From the cell containing the given text, extract its center point as (X, Y) coordinate. 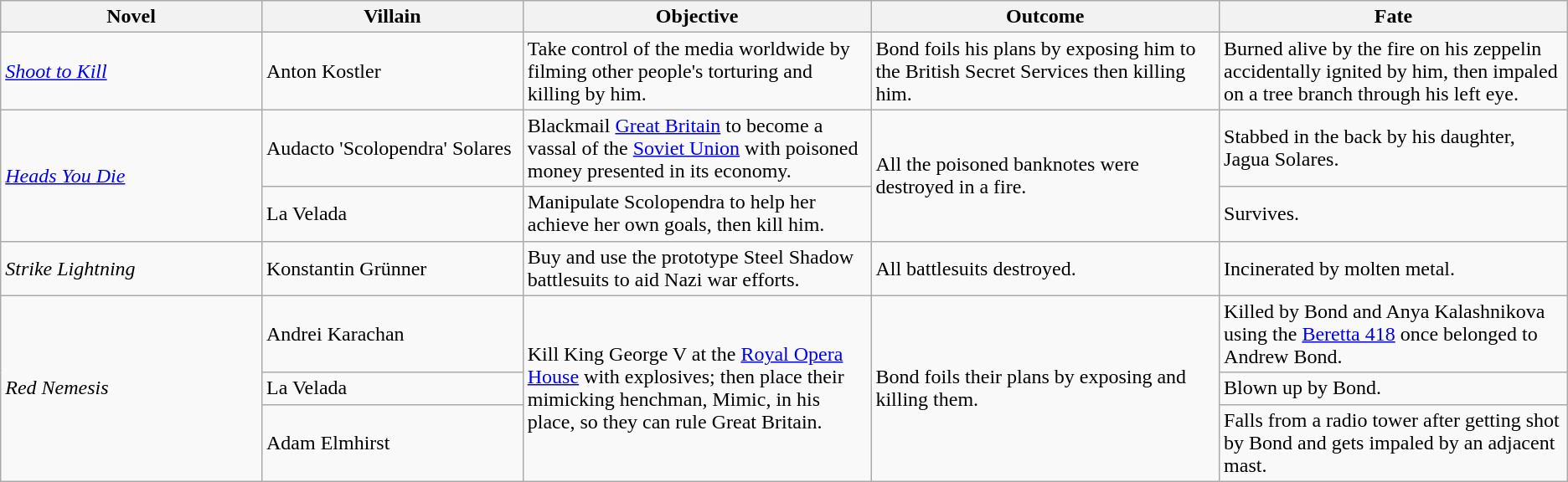
Take control of the media worldwide by filming other people's torturing and killing by him. (697, 71)
Audacto 'Scolopendra' Solares (392, 148)
Stabbed in the back by his daughter, Jagua Solares. (1394, 148)
Survives. (1394, 214)
Andrei Karachan (392, 334)
All battlesuits destroyed. (1045, 268)
Adam Elmhirst (392, 443)
All the poisoned banknotes were destroyed in a fire. (1045, 176)
Buy and use the prototype Steel Shadow battlesuits to aid Nazi war efforts. (697, 268)
Blown up by Bond. (1394, 388)
Manipulate Scolopendra to help her achieve her own goals, then kill him. (697, 214)
Anton Kostler (392, 71)
Heads You Die (132, 176)
Red Nemesis (132, 388)
Falls from a radio tower after getting shot by Bond and gets impaled by an adjacent mast. (1394, 443)
Blackmail Great Britain to become a vassal of the Soviet Union with poisoned money presented in its economy. (697, 148)
Killed by Bond and Anya Kalashnikova using the Beretta 418 once belonged to Andrew Bond. (1394, 334)
Shoot to Kill (132, 71)
Objective (697, 17)
Fate (1394, 17)
Bond foils his plans by exposing him to the British Secret Services then killing him. (1045, 71)
Konstantin Grünner (392, 268)
Novel (132, 17)
Bond foils their plans by exposing and killing them. (1045, 388)
Burned alive by the fire on his zeppelin accidentally ignited by him, then impaled on a tree branch through his left eye. (1394, 71)
Strike Lightning (132, 268)
Outcome (1045, 17)
Villain (392, 17)
Incinerated by molten metal. (1394, 268)
